Output the [X, Y] coordinate of the center of the cell containing the given text.  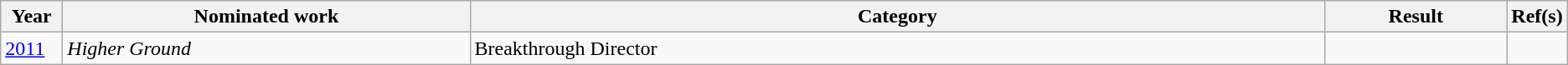
Ref(s) [1537, 17]
Nominated work [266, 17]
Year [32, 17]
Breakthrough Director [898, 48]
2011 [32, 48]
Higher Ground [266, 48]
Result [1416, 17]
Category [898, 17]
